Locate the cell with the specified text and output its [x, y] center coordinate. 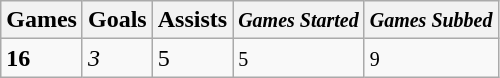
Games [42, 20]
3 [117, 58]
9 [431, 58]
16 [42, 58]
Games Started [299, 20]
Games Subbed [431, 20]
Assists [192, 20]
Goals [117, 20]
